Return the (X, Y) coordinate for the center point of the cell that contains the specified text.  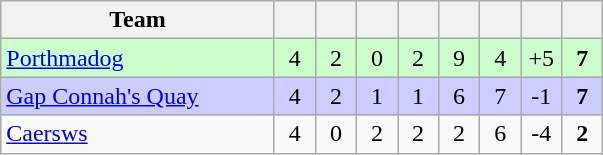
Team (138, 20)
9 (460, 58)
+5 (542, 58)
-1 (542, 96)
-4 (542, 134)
Gap Connah's Quay (138, 96)
Caersws (138, 134)
Porthmadog (138, 58)
